Detect which cell encompasses the target text, then output its [X, Y] center coordinate. 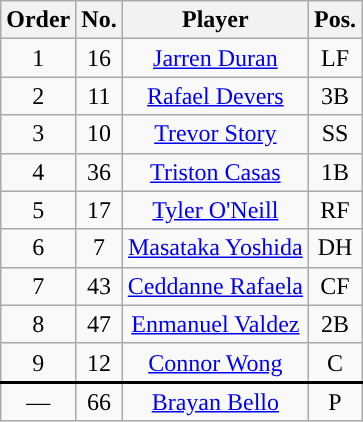
9 [38, 362]
Jarren Duran [215, 58]
Connor Wong [215, 362]
2 [38, 96]
P [336, 402]
Pos. [336, 20]
SS [336, 134]
Order [38, 20]
17 [99, 210]
Brayan Bello [215, 402]
— [38, 402]
Rafael Devers [215, 96]
Ceddanne Rafaela [215, 286]
6 [38, 248]
47 [99, 324]
10 [99, 134]
Masataka Yoshida [215, 248]
12 [99, 362]
43 [99, 286]
1 [38, 58]
Triston Casas [215, 172]
LF [336, 58]
CF [336, 286]
3 [38, 134]
Tyler O'Neill [215, 210]
5 [38, 210]
4 [38, 172]
C [336, 362]
Enmanuel Valdez [215, 324]
DH [336, 248]
1B [336, 172]
36 [99, 172]
11 [99, 96]
2B [336, 324]
No. [99, 20]
3B [336, 96]
66 [99, 402]
Trevor Story [215, 134]
8 [38, 324]
16 [99, 58]
Player [215, 20]
RF [336, 210]
